Determine the (x, y) coordinate at the center of the cell enclosing the given text.  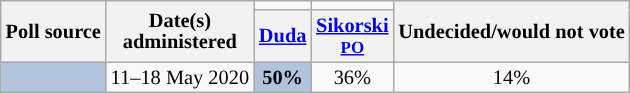
Poll source (54, 30)
Duda (282, 36)
Date(s)administered (180, 30)
14% (511, 78)
36% (352, 78)
50% (282, 78)
11–18 May 2020 (180, 78)
Undecided/would not vote (511, 30)
SikorskiPO (352, 36)
